Scan for the cell matching the given text and deliver its (X, Y) coordinate at center. 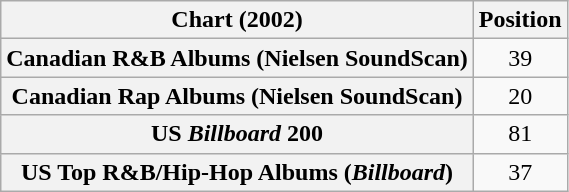
Position (520, 20)
81 (520, 134)
Canadian R&B Albums (Nielsen SoundScan) (238, 58)
Canadian Rap Albums (Nielsen SoundScan) (238, 96)
US Billboard 200 (238, 134)
US Top R&B/Hip-Hop Albums (Billboard) (238, 172)
Chart (2002) (238, 20)
39 (520, 58)
20 (520, 96)
37 (520, 172)
